Return [x, y] of the center of cell containing provided text 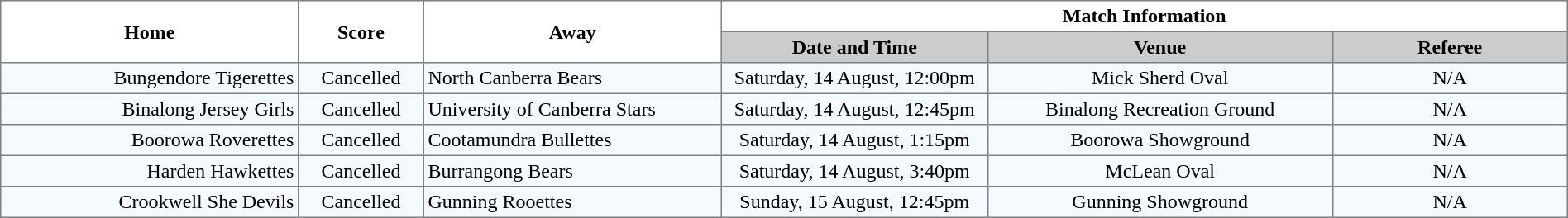
Home [150, 31]
University of Canberra Stars [572, 109]
Binalong Jersey Girls [150, 109]
Harden Hawkettes [150, 171]
Sunday, 15 August, 12:45pm [854, 202]
Saturday, 14 August, 12:00pm [854, 78]
Cootamundra Bullettes [572, 140]
Score [361, 31]
Crookwell She Devils [150, 202]
Venue [1159, 47]
Gunning Showground [1159, 202]
North Canberra Bears [572, 78]
Bungendore Tigerettes [150, 78]
Saturday, 14 August, 1:15pm [854, 140]
Saturday, 14 August, 3:40pm [854, 171]
Match Information [1145, 17]
Mick Sherd Oval [1159, 78]
Boorowa Roverettes [150, 140]
McLean Oval [1159, 171]
Boorowa Showground [1159, 140]
Saturday, 14 August, 12:45pm [854, 109]
Referee [1450, 47]
Burrangong Bears [572, 171]
Gunning Rooettes [572, 202]
Date and Time [854, 47]
Away [572, 31]
Binalong Recreation Ground [1159, 109]
